Search for the cell housing the specified text and yield its (x, y) center coordinate. 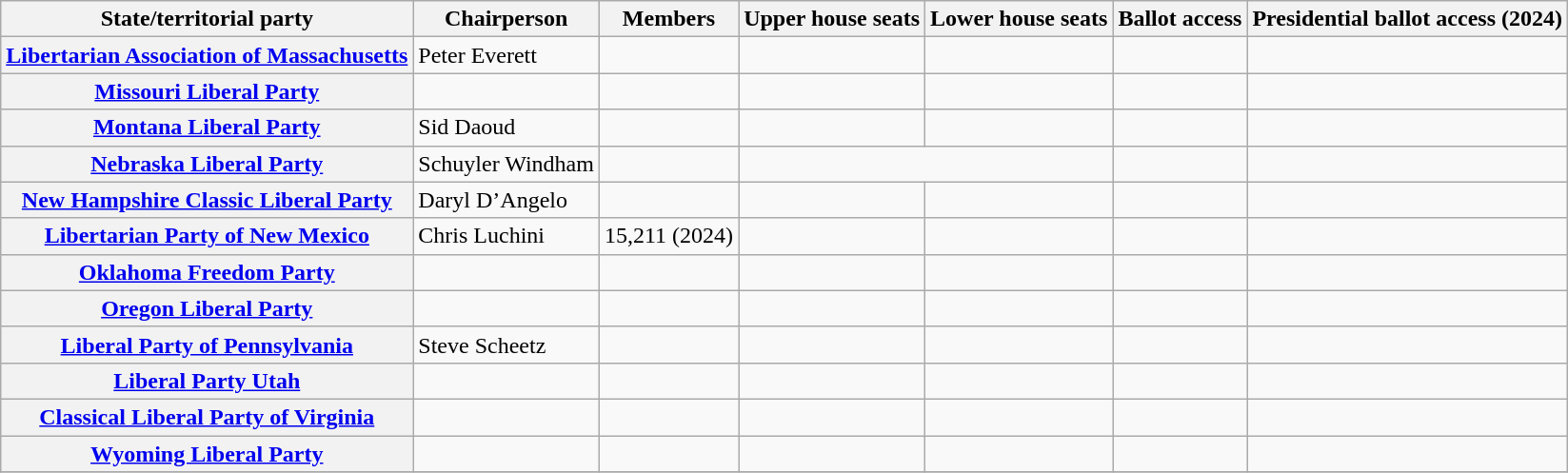
Ballot access (1181, 19)
Members (668, 19)
Sid Daoud (506, 128)
Lower house seats (1019, 19)
Presidential ballot access (2024) (1407, 19)
Liberal Party Utah (208, 381)
Liberal Party of Pennsylvania (208, 345)
Nebraska Liberal Party (208, 164)
Daryl D’Angelo (506, 200)
Schuyler Windham (506, 164)
Libertarian Association of Massachusetts (208, 55)
New Hampshire Classic Liberal Party (208, 200)
Missouri Liberal Party (208, 91)
Oregon Liberal Party (208, 308)
Steve Scheetz (506, 345)
Peter Everett (506, 55)
State/territorial party (208, 19)
Montana Liberal Party (208, 128)
Classical Liberal Party of Virginia (208, 417)
Wyoming Liberal Party (208, 454)
Oklahoma Freedom Party (208, 272)
Upper house seats (832, 19)
Chairperson (506, 19)
Chris Luchini (506, 236)
15,211 (2024) (668, 236)
Libertarian Party of New Mexico (208, 236)
